Search for the cell housing the specified text and yield its (X, Y) center coordinate. 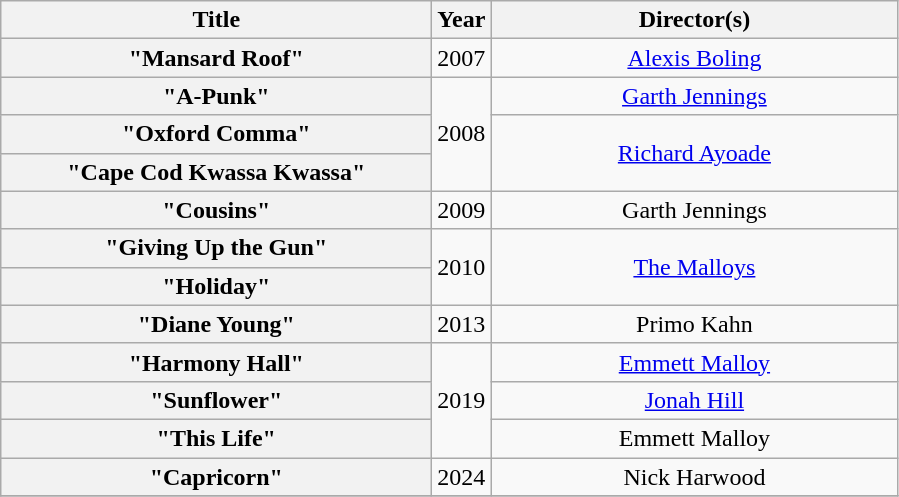
"Holiday" (216, 286)
"Harmony Hall" (216, 362)
"This Life" (216, 438)
"Cape Cod Kwassa Kwassa" (216, 172)
"Diane Young" (216, 324)
"Mansard Roof" (216, 58)
Alexis Boling (694, 58)
2013 (462, 324)
"Giving Up the Gun" (216, 248)
2008 (462, 134)
"Oxford Comma" (216, 134)
2009 (462, 210)
Jonah Hill (694, 400)
2019 (462, 400)
"Sunflower" (216, 400)
"A-Punk" (216, 96)
The Malloys (694, 267)
Primo Kahn (694, 324)
Title (216, 20)
2007 (462, 58)
Director(s) (694, 20)
"Cousins" (216, 210)
2010 (462, 267)
Year (462, 20)
Richard Ayoade (694, 153)
Nick Harwood (694, 477)
2024 (462, 477)
"Capricorn" (216, 477)
